Determine the [X, Y] coordinate at the center of the cell enclosing the given text.  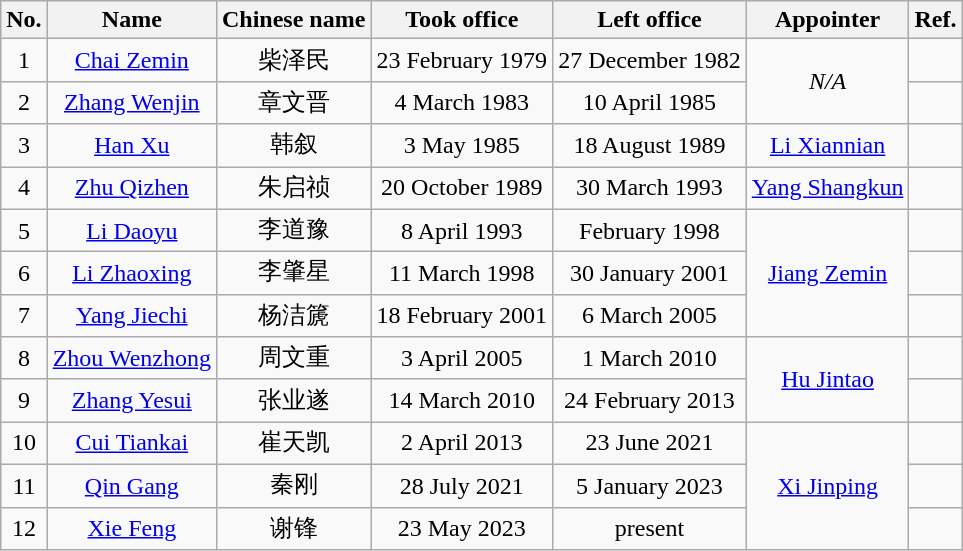
Ref. [936, 20]
18 August 1989 [650, 146]
Jiang Zemin [828, 273]
崔天凯 [293, 444]
24 February 2013 [650, 400]
4 March 1983 [462, 102]
Li Xiannian [828, 146]
Li Zhaoxing [132, 274]
李肇星 [293, 274]
朱启祯 [293, 188]
Hu Jintao [828, 380]
11 March 1998 [462, 274]
6 March 2005 [650, 316]
7 [24, 316]
1 [24, 60]
Name [132, 20]
present [650, 528]
3 April 2005 [462, 358]
10 April 1985 [650, 102]
27 December 1982 [650, 60]
3 May 1985 [462, 146]
Appointer [828, 20]
No. [24, 20]
9 [24, 400]
Han Xu [132, 146]
20 October 1989 [462, 188]
10 [24, 444]
章文晋 [293, 102]
4 [24, 188]
Li Daoyu [132, 230]
18 February 2001 [462, 316]
张业遂 [293, 400]
韩叙 [293, 146]
Xi Jinping [828, 486]
李道豫 [293, 230]
5 January 2023 [650, 486]
Qin Gang [132, 486]
28 July 2021 [462, 486]
周文重 [293, 358]
Left office [650, 20]
Xie Feng [132, 528]
23 May 2023 [462, 528]
6 [24, 274]
12 [24, 528]
1 March 2010 [650, 358]
2 [24, 102]
Zhang Wenjin [132, 102]
柴泽民 [293, 60]
23 February 1979 [462, 60]
5 [24, 230]
Zhou Wenzhong [132, 358]
N/A [828, 82]
杨洁篪 [293, 316]
Cui Tiankai [132, 444]
Took office [462, 20]
8 [24, 358]
Zhang Yesui [132, 400]
3 [24, 146]
Zhu Qizhen [132, 188]
Chai Zemin [132, 60]
谢锋 [293, 528]
Yang Shangkun [828, 188]
14 March 2010 [462, 400]
2 April 2013 [462, 444]
Yang Jiechi [132, 316]
30 March 1993 [650, 188]
秦刚 [293, 486]
February 1998 [650, 230]
Chinese name [293, 20]
30 January 2001 [650, 274]
8 April 1993 [462, 230]
11 [24, 486]
23 June 2021 [650, 444]
